Detect which cell encompasses the target text, then output its (X, Y) center coordinate. 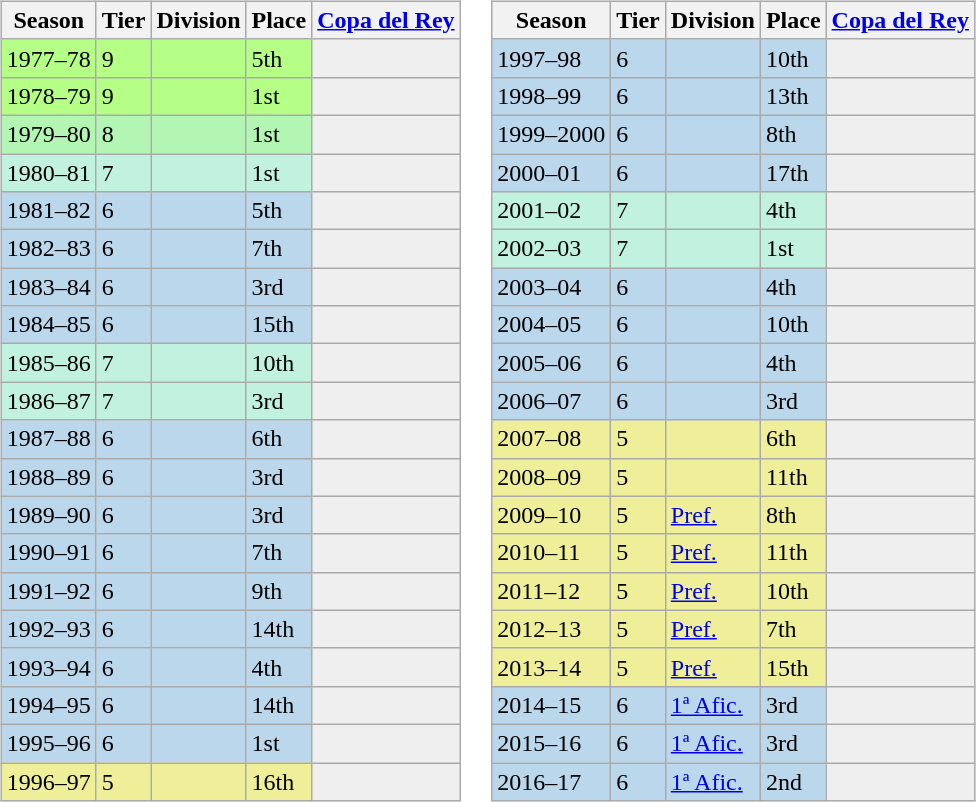
1994–95 (48, 705)
1991–92 (48, 591)
1981–82 (48, 211)
2nd (793, 781)
16th (279, 781)
13th (793, 96)
2004–05 (552, 325)
1980–81 (48, 173)
2014–15 (552, 705)
2009–10 (552, 515)
2006–07 (552, 401)
1979–80 (48, 134)
1998–99 (552, 96)
2003–04 (552, 287)
1993–94 (48, 667)
2002–03 (552, 249)
8 (124, 134)
1989–90 (48, 515)
1997–98 (552, 58)
1996–97 (48, 781)
1988–89 (48, 477)
2011–12 (552, 591)
2001–02 (552, 211)
2013–14 (552, 667)
2016–17 (552, 781)
1990–91 (48, 553)
2005–06 (552, 363)
1986–87 (48, 401)
9th (279, 591)
1999–2000 (552, 134)
1978–79 (48, 96)
1987–88 (48, 439)
17th (793, 173)
2010–11 (552, 553)
1984–85 (48, 325)
1995–96 (48, 743)
1992–93 (48, 629)
2012–13 (552, 629)
1985–86 (48, 363)
1982–83 (48, 249)
2000–01 (552, 173)
1983–84 (48, 287)
1977–78 (48, 58)
2007–08 (552, 439)
2015–16 (552, 743)
2008–09 (552, 477)
